Pinpoint the cell where the given text exists, returning its [x, y] midpoint coordinate. 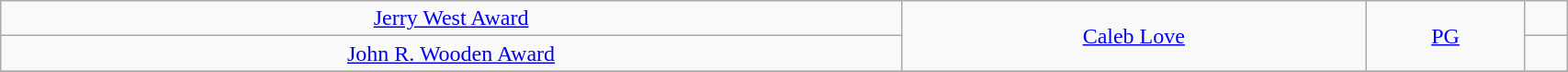
John R. Wooden Award [452, 54]
Caleb Love [1134, 36]
Jerry West Award [452, 18]
PG [1446, 36]
